Detect which cell encompasses the target text, then output its (x, y) center coordinate. 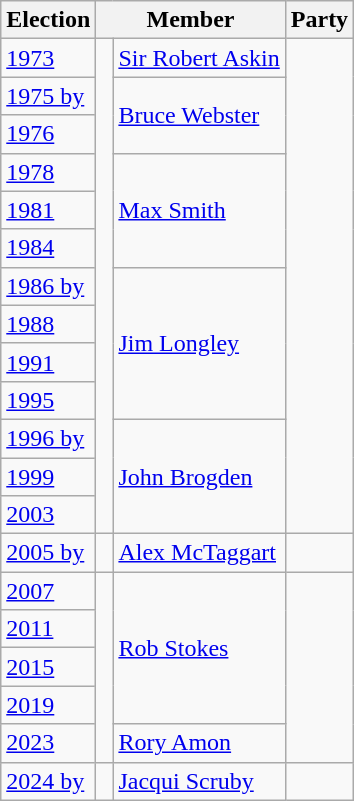
Sir Robert Askin (199, 58)
1988 (48, 324)
Party (319, 20)
1984 (48, 248)
1981 (48, 210)
John Brogden (199, 476)
Rob Stokes (199, 648)
Jim Longley (199, 343)
Alex McTaggart (199, 553)
2007 (48, 591)
2023 (48, 743)
Rory Amon (199, 743)
1995 (48, 400)
1986 by (48, 286)
1996 by (48, 438)
Max Smith (199, 210)
1999 (48, 477)
1978 (48, 172)
2003 (48, 515)
2019 (48, 705)
Jacqui Scruby (199, 781)
Bruce Webster (199, 115)
2005 by (48, 553)
Member (190, 20)
1975 by (48, 96)
2024 by (48, 781)
Election (48, 20)
1973 (48, 58)
2015 (48, 667)
2011 (48, 629)
1991 (48, 362)
1976 (48, 134)
